Find where the given text appears and provide that cell's center as [X, Y] coordinate. 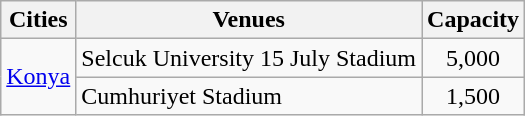
5,000 [474, 58]
Cumhuriyet Stadium [249, 96]
Konya [38, 77]
Selcuk University 15 July Stadium [249, 58]
1,500 [474, 96]
Cities [38, 20]
Venues [249, 20]
Capacity [474, 20]
